Search for the cell housing the specified text and yield its [x, y] center coordinate. 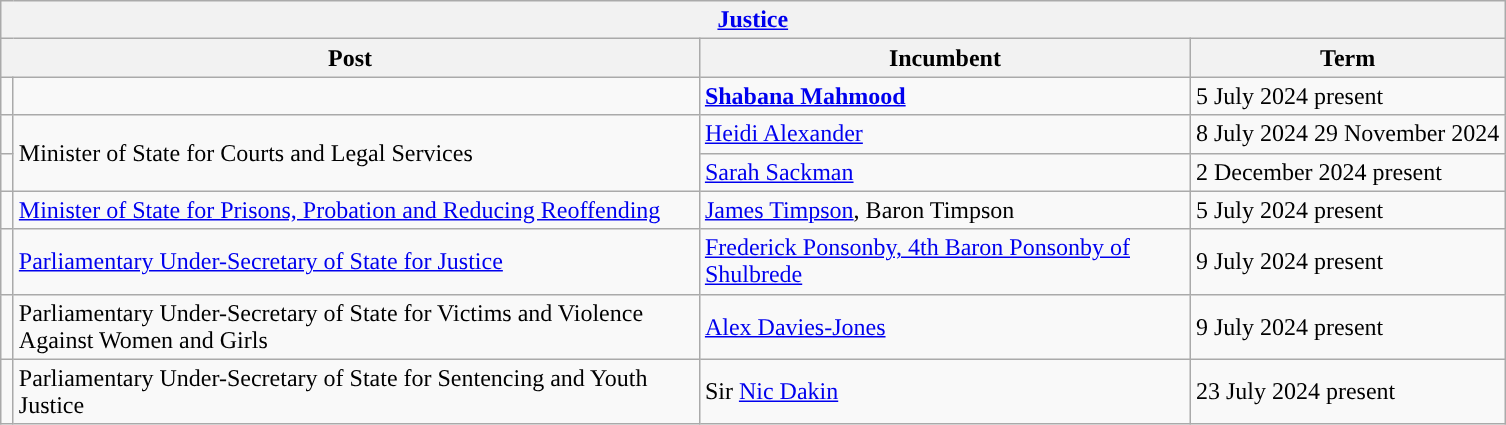
Minister of State for Prisons, Probation and Reducing Reoffending [356, 210]
Term [1347, 58]
James Timpson, Baron Timpson [944, 210]
Sir Nic Dakin [944, 392]
Incumbent [944, 58]
Frederick Ponsonby, 4th Baron Ponsonby of Shulbrede [944, 262]
Minister of State for Courts and Legal Services [356, 153]
23 July 2024 present [1347, 392]
Post [350, 58]
2 December 2024 present [1347, 172]
Parliamentary Under-Secretary of State for Victims and Violence Against Women and Girls [356, 326]
Parliamentary Under-Secretary of State for Sentencing and Youth Justice [356, 392]
Heidi Alexander [944, 134]
Justice [753, 20]
Shabana Mahmood [944, 96]
Parliamentary Under-Secretary of State for Justice [356, 262]
8 July 2024 29 November 2024 [1347, 134]
Alex Davies-Jones [944, 326]
Sarah Sackman [944, 172]
